Determine the (X, Y) coordinate at the center of the cell enclosing the given text.  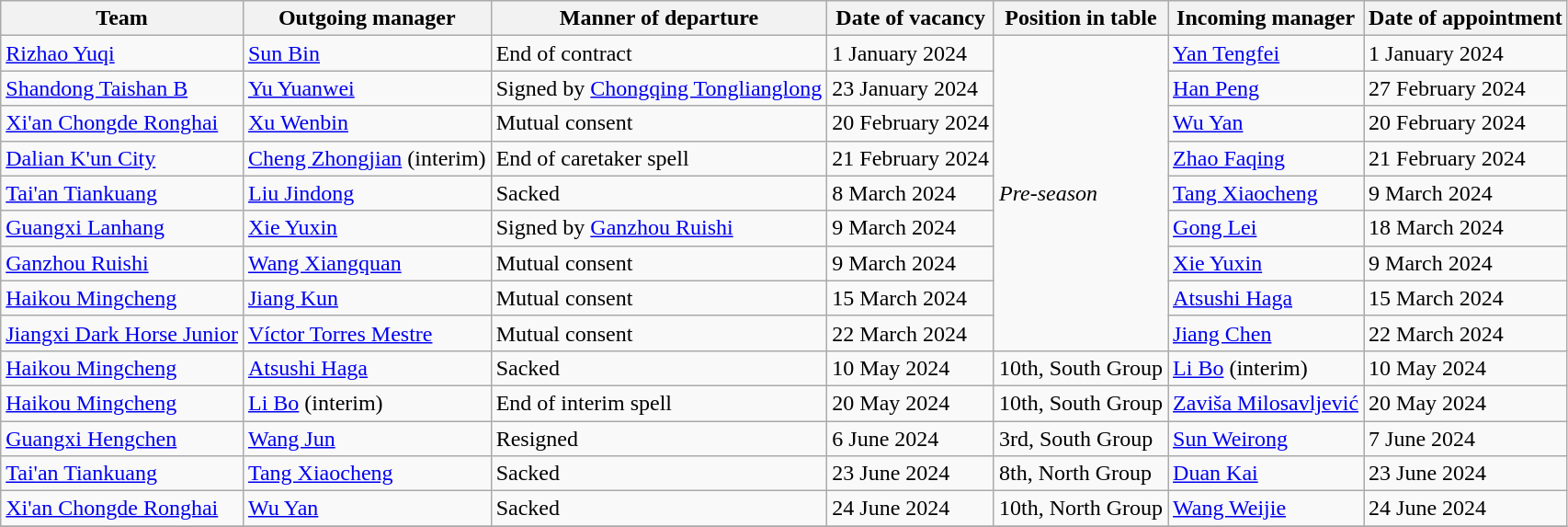
Jiang Kun (367, 298)
Wang Weijie (1267, 509)
Yu Yuanwei (367, 88)
23 January 2024 (911, 88)
Jiang Chen (1267, 333)
Wang Xiangquan (367, 263)
Duan Kai (1267, 474)
Position in table (1081, 18)
Signed by Ganzhou Ruishi (659, 228)
Wang Jun (367, 439)
Yan Tengfei (1267, 53)
Han Peng (1267, 88)
Date of vacancy (911, 18)
Outgoing manager (367, 18)
3rd, South Group (1081, 439)
Ganzhou Ruishi (122, 263)
6 June 2024 (911, 439)
Rizhao Yuqi (122, 53)
Sun Weirong (1267, 439)
Gong Lei (1267, 228)
18 March 2024 (1466, 228)
Guangxi Lanhang (122, 228)
Zaviša Milosavljević (1267, 403)
End of contract (659, 53)
Pre-season (1081, 193)
End of interim spell (659, 403)
Resigned (659, 439)
End of caretaker spell (659, 158)
Incoming manager (1267, 18)
Cheng Zhongjian (interim) (367, 158)
Xu Wenbin (367, 123)
Shandong Taishan B (122, 88)
8th, North Group (1081, 474)
Date of appointment (1466, 18)
Dalian K'un City (122, 158)
8 March 2024 (911, 193)
Víctor Torres Mestre (367, 333)
Signed by Chongqing Tonglianglong (659, 88)
Sun Bin (367, 53)
Team (122, 18)
Liu Jindong (367, 193)
Manner of departure (659, 18)
10th, North Group (1081, 509)
7 June 2024 (1466, 439)
Guangxi Hengchen (122, 439)
27 February 2024 (1466, 88)
Jiangxi Dark Horse Junior (122, 333)
Zhao Faqing (1267, 158)
